For the text-containing cell, return its midpoint in (X, Y) coordinate format. 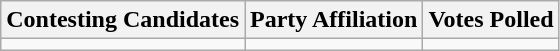
Party Affiliation (334, 20)
Votes Polled (491, 20)
Contesting Candidates (123, 20)
